Pinpoint the cell where the given text exists, returning its (x, y) midpoint coordinate. 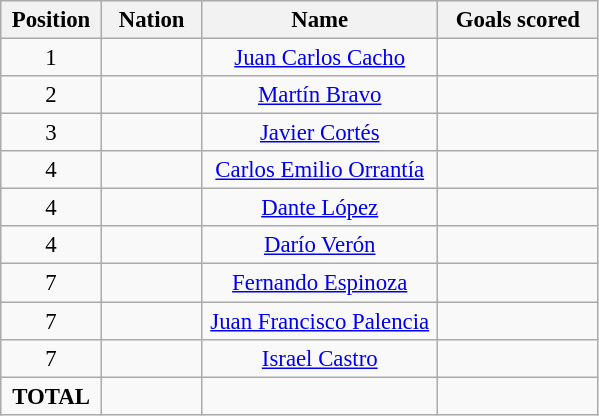
Darío Verón (320, 245)
2 (52, 95)
Juan Francisco Palencia (320, 321)
Dante López (320, 208)
Israel Castro (320, 358)
Fernando Espinoza (320, 283)
Carlos Emilio Orrantía (320, 170)
1 (52, 58)
Goals scored (518, 20)
Position (52, 20)
Name (320, 20)
TOTAL (52, 396)
Nation (152, 20)
3 (52, 133)
Juan Carlos Cacho (320, 58)
Javier Cortés (320, 133)
Martín Bravo (320, 95)
